Extract the [X, Y] coordinate from the center of the cell holding the provided text.  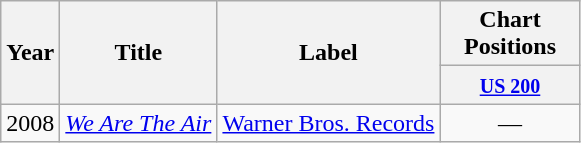
— [510, 123]
Year [30, 52]
2008 [30, 123]
Label [328, 52]
We Are The Air [138, 123]
Title [138, 52]
Warner Bros. Records [328, 123]
Chart Positions [510, 34]
US 200 [510, 85]
